Identify which cell holds the provided text, then report its (x, y) central coordinate. 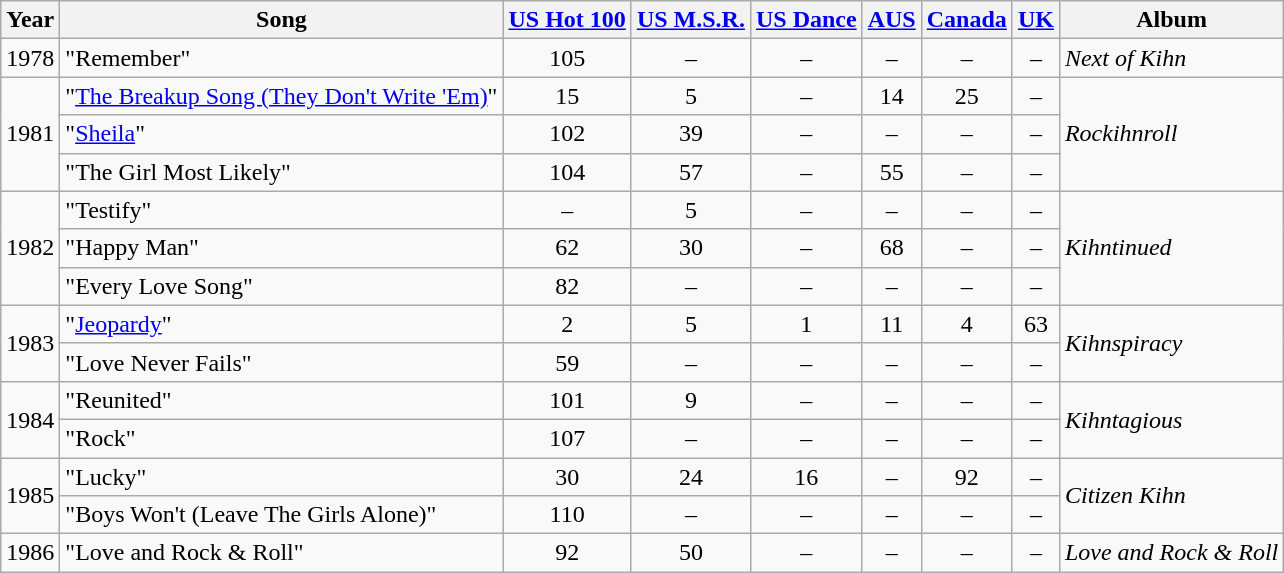
Year (30, 20)
14 (892, 96)
"Jeopardy" (282, 324)
Citizen Kihn (1171, 496)
1986 (30, 553)
Kihntinued (1171, 248)
1984 (30, 419)
4 (966, 324)
"Boys Won't (Leave The Girls Alone)" (282, 515)
"Every Love Song" (282, 286)
2 (567, 324)
68 (892, 248)
Next of Kihn (1171, 58)
1985 (30, 496)
9 (690, 400)
"Lucky" (282, 477)
59 (567, 362)
"Love Never Fails" (282, 362)
62 (567, 248)
24 (690, 477)
"The Girl Most Likely" (282, 172)
AUS (892, 20)
Song (282, 20)
1982 (30, 248)
"Reunited" (282, 400)
1981 (30, 134)
US Hot 100 (567, 20)
"Love and Rock & Roll" (282, 553)
Album (1171, 20)
101 (567, 400)
"Remember" (282, 58)
82 (567, 286)
"Sheila" (282, 134)
11 (892, 324)
US M.S.R. (690, 20)
Love and Rock & Roll (1171, 553)
"The Breakup Song (They Don't Write 'Em)" (282, 96)
1978 (30, 58)
110 (567, 515)
63 (1036, 324)
39 (690, 134)
50 (690, 553)
Kihntagious (1171, 419)
Kihnspiracy (1171, 343)
104 (567, 172)
1 (806, 324)
"Testify" (282, 210)
1983 (30, 343)
Canada (966, 20)
15 (567, 96)
UK (1036, 20)
57 (690, 172)
Rockihnroll (1171, 134)
16 (806, 477)
55 (892, 172)
107 (567, 438)
25 (966, 96)
102 (567, 134)
US Dance (806, 20)
105 (567, 58)
"Happy Man" (282, 248)
"Rock" (282, 438)
